Pinpoint the cell where the given text exists, returning its [x, y] midpoint coordinate. 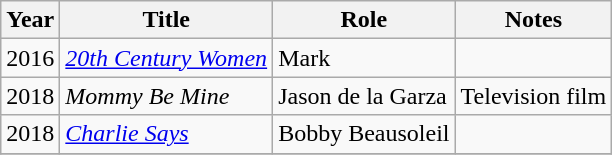
Charlie Says [166, 134]
Year [30, 20]
Notes [534, 20]
Jason de la Garza [364, 96]
Title [166, 20]
20th Century Women [166, 58]
Role [364, 20]
Bobby Beausoleil [364, 134]
Mommy Be Mine [166, 96]
Mark [364, 58]
Television film [534, 96]
2016 [30, 58]
